From the cell containing the given text, extract its center point as (X, Y) coordinate. 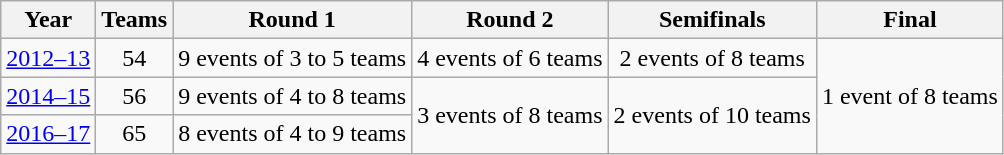
Year (48, 20)
4 events of 6 teams (510, 58)
Final (910, 20)
2012–13 (48, 58)
Round 2 (510, 20)
2 events of 8 teams (712, 58)
54 (134, 58)
65 (134, 134)
Teams (134, 20)
9 events of 4 to 8 teams (292, 96)
2 events of 10 teams (712, 115)
Round 1 (292, 20)
2014–15 (48, 96)
2016–17 (48, 134)
9 events of 3 to 5 teams (292, 58)
56 (134, 96)
3 events of 8 teams (510, 115)
Semifinals (712, 20)
1 event of 8 teams (910, 96)
8 events of 4 to 9 teams (292, 134)
